Return (X, Y) of the center of cell containing provided text 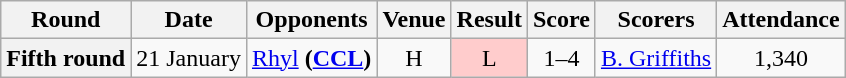
Scorers (656, 20)
Attendance (781, 20)
H (414, 58)
L (489, 58)
Round (66, 20)
Opponents (311, 20)
Date (189, 20)
B. Griffiths (656, 58)
21 January (189, 58)
Venue (414, 20)
Result (489, 20)
Rhyl (CCL) (311, 58)
1–4 (561, 58)
1,340 (781, 58)
Score (561, 20)
Fifth round (66, 58)
